Extract the (x, y) coordinate from the center of the cell holding the provided text.  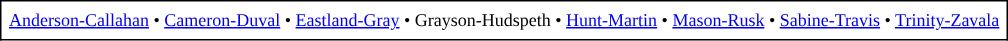
Anderson-Callahan • Cameron-Duval • Eastland-Gray • Grayson-Hudspeth • Hunt-Martin • Mason-Rusk • Sabine-Travis • Trinity-Zavala (504, 20)
